From the cell containing the given text, extract its center point as [x, y] coordinate. 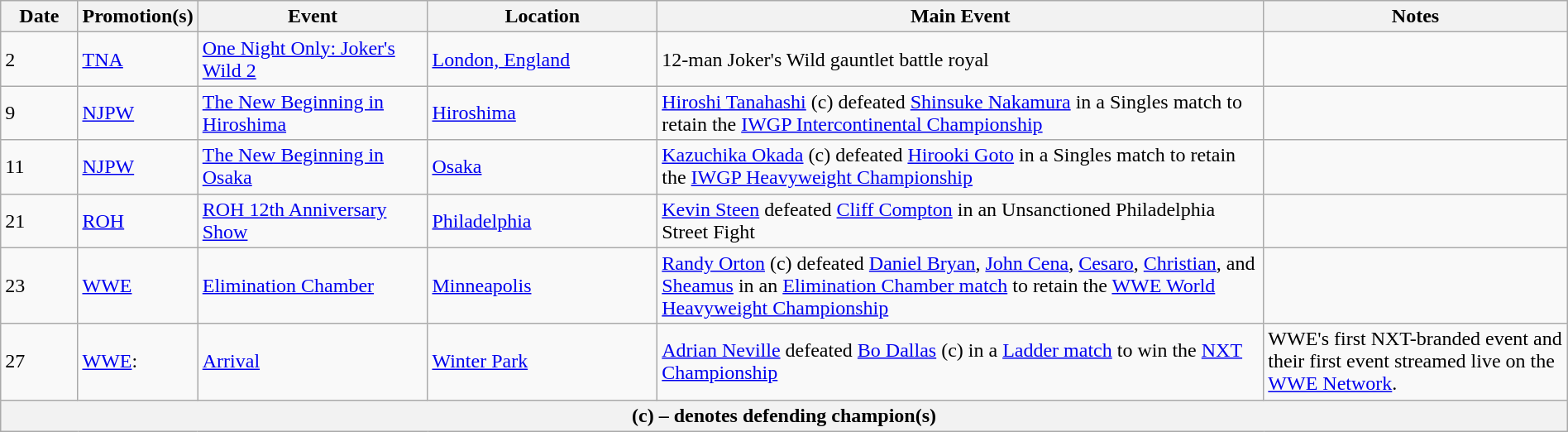
12-man Joker's Wild gauntlet battle royal [961, 60]
Main Event [961, 17]
One Night Only: Joker's Wild 2 [313, 60]
Elimination Chamber [313, 286]
Adrian Neville defeated Bo Dallas (c) in a Ladder match to win the NXT Championship [961, 362]
21 [40, 220]
TNA [137, 60]
(c) – denotes defending champion(s) [784, 415]
Event [313, 17]
ROH 12th Anniversary Show [313, 220]
Kevin Steen defeated Cliff Compton in an Unsanctioned Philadelphia Street Fight [961, 220]
23 [40, 286]
27 [40, 362]
The New Beginning in Osaka [313, 167]
WWE [137, 286]
Winter Park [543, 362]
Minneapolis [543, 286]
9 [40, 113]
London, England [543, 60]
Arrival [313, 362]
Hiroshima [543, 113]
Date [40, 17]
WWE's first NXT-branded event and their first event streamed live on the WWE Network. [1416, 362]
Philadelphia [543, 220]
Notes [1416, 17]
Location [543, 17]
Promotion(s) [137, 17]
11 [40, 167]
ROH [137, 220]
Hiroshi Tanahashi (c) defeated Shinsuke Nakamura in a Singles match to retain the IWGP Intercontinental Championship [961, 113]
2 [40, 60]
WWE: [137, 362]
The New Beginning in Hiroshima [313, 113]
Kazuchika Okada (c) defeated Hirooki Goto in a Singles match to retain the IWGP Heavyweight Championship [961, 167]
Osaka [543, 167]
